From the cell containing the given text, extract its center point as (x, y) coordinate. 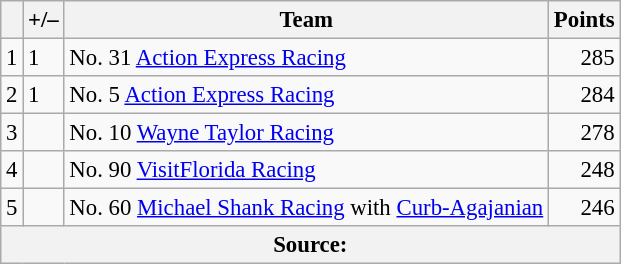
278 (584, 133)
+/– (44, 20)
No. 31 Action Express Racing (306, 58)
No. 5 Action Express Racing (306, 95)
No. 10 Wayne Taylor Racing (306, 133)
285 (584, 58)
5 (12, 208)
3 (12, 133)
4 (12, 170)
246 (584, 208)
2 (12, 95)
248 (584, 170)
Team (306, 20)
284 (584, 95)
No. 90 VisitFlorida Racing (306, 170)
Source: (310, 245)
Points (584, 20)
No. 60 Michael Shank Racing with Curb-Agajanian (306, 208)
